Capture the cell that displays the provided text and extract its [x, y] central coordinate. 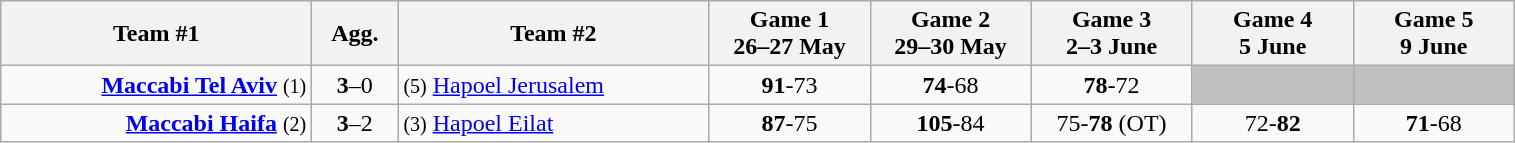
91-73 [790, 85]
Game 45 June [1272, 34]
72-82 [1272, 123]
3–2 [355, 123]
Maccabi Tel Aviv (1) [156, 85]
105-84 [950, 123]
Team #2 [554, 34]
Team #1 [156, 34]
(3) Hapoel Eilat [554, 123]
78-72 [1112, 85]
3–0 [355, 85]
Maccabi Haifa (2) [156, 123]
75-78 (OT) [1112, 123]
71-68 [1434, 123]
Agg. [355, 34]
Game 126–27 May [790, 34]
87-75 [790, 123]
Game 32–3 June [1112, 34]
74-68 [950, 85]
(5) Hapoel Jerusalem [554, 85]
Game 59 June [1434, 34]
Game 229–30 May [950, 34]
